Provide the (X, Y) coordinate of the cell's center where the given text is located.  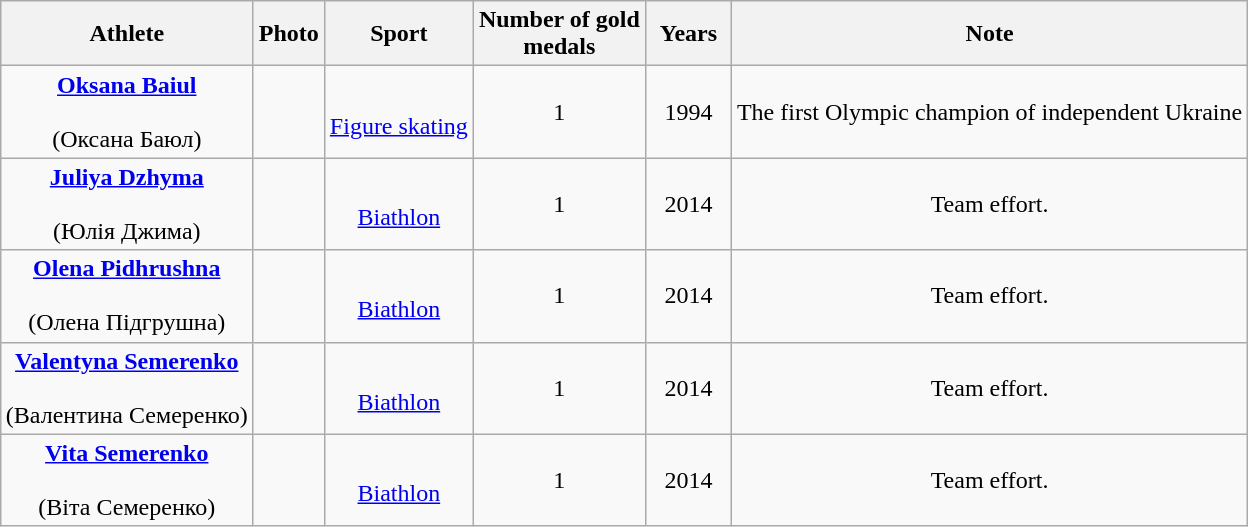
Sport (398, 34)
Note (989, 34)
Photo (288, 34)
1994 (688, 112)
Athlete (126, 34)
Oksana Baiul(Оксана Баюл) (126, 112)
Olena Pidhrushna(Олена Підгрушна) (126, 296)
Figure skating (398, 112)
Number of goldmedals (559, 34)
Years (688, 34)
Vita Semerenko(Віта Семеренко) (126, 480)
Juliya Dzhyma(Юлія Джима) (126, 204)
Valentyna Semerenko(Валентина Семеренко) (126, 388)
The first Olympic champion of independent Ukraine (989, 112)
